Return the (x, y) coordinate for the center point of the cell that contains the specified text.  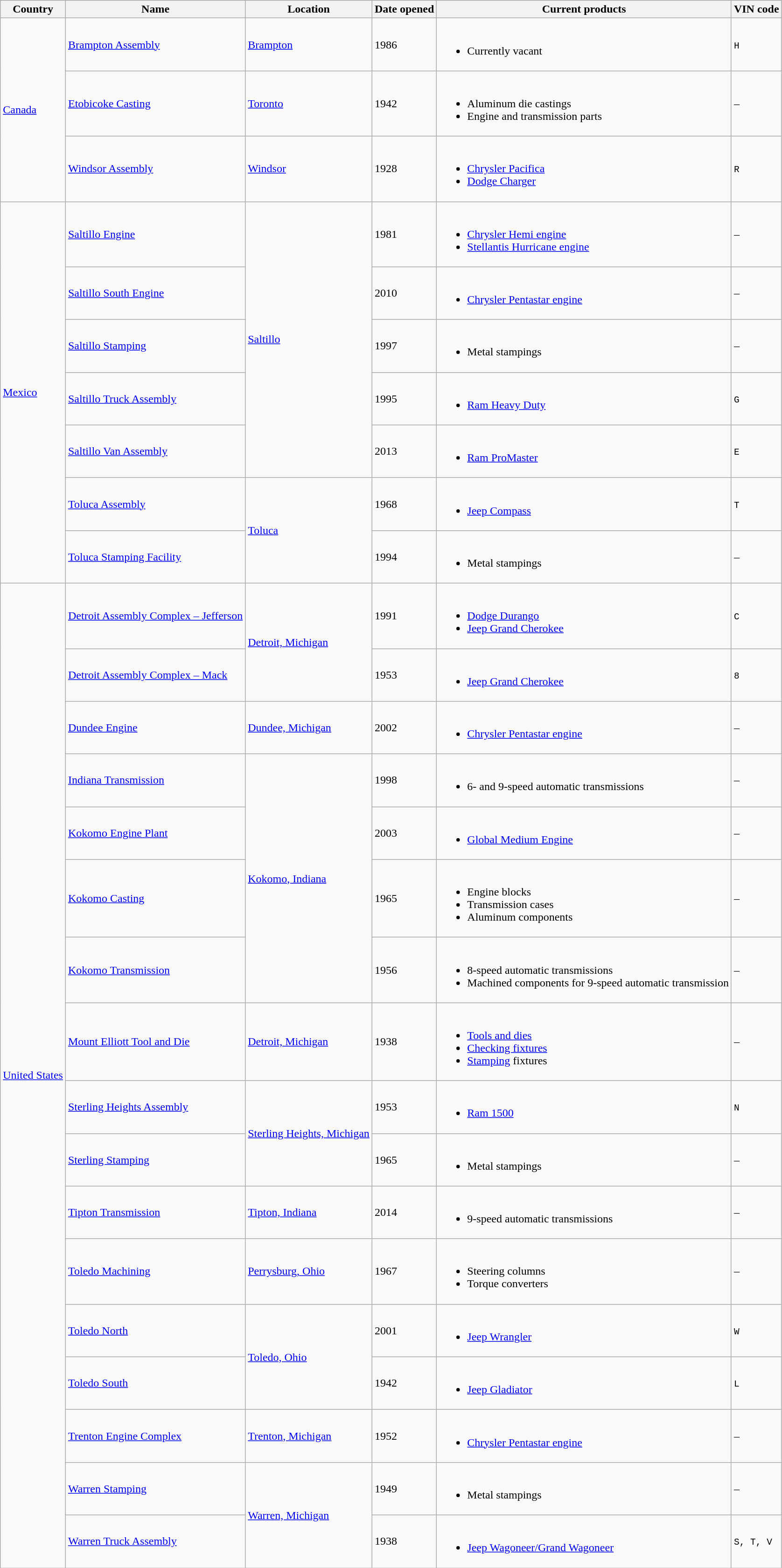
Jeep Wagoneer/Grand Wagoneer (584, 1541)
Current products (584, 9)
VIN code (756, 9)
Ram Heavy Duty (584, 398)
Tipton, Indiana (309, 1213)
Global Medium Engine (584, 833)
United States (33, 1075)
Sterling Heights, Michigan (309, 1133)
Location (309, 9)
H (756, 45)
1928 (404, 169)
Windsor Assembly (155, 169)
Engine blocksTransmission casesAluminum components (584, 898)
Dundee, Michigan (309, 728)
Kokomo Engine Plant (155, 833)
C (756, 616)
2001 (404, 1330)
Tools and diesChecking fixturesStamping fixtures (584, 1042)
Dundee Engine (155, 728)
Saltillo (309, 340)
Currently vacant (584, 45)
Mount Elliott Tool and Die (155, 1042)
Trenton Engine Complex (155, 1436)
Chrysler PacificaDodge Charger (584, 169)
Brampton Assembly (155, 45)
Warren Truck Assembly (155, 1541)
Jeep Wrangler (584, 1330)
Saltillo South Engine (155, 293)
Date opened (404, 9)
2003 (404, 833)
Dodge DurangoJeep Grand Cherokee (584, 616)
G (756, 398)
N (756, 1107)
Kokomo Casting (155, 898)
Toledo South (155, 1383)
1991 (404, 616)
Tipton Transmission (155, 1213)
1998 (404, 781)
Jeep Gladiator (584, 1383)
8-speed automatic transmissionsMachined components for 9-speed automatic transmission (584, 970)
2014 (404, 1213)
Saltillo Truck Assembly (155, 398)
Steering columnsTorque converters (584, 1271)
Jeep Compass (584, 504)
L (756, 1383)
1968 (404, 504)
Saltillo Stamping (155, 346)
1994 (404, 557)
1967 (404, 1271)
Etobicoke Casting (155, 104)
T (756, 504)
Toluca Stamping Facility (155, 557)
Kokomo Transmission (155, 970)
1986 (404, 45)
Toledo Machining (155, 1271)
Ram ProMaster (584, 451)
Warren, Michigan (309, 1515)
Brampton (309, 45)
9-speed automatic transmissions (584, 1213)
Name (155, 9)
Toluca (309, 530)
W (756, 1330)
Sterling Heights Assembly (155, 1107)
Toledo, Ohio (309, 1357)
Country (33, 9)
Warren Stamping (155, 1489)
1949 (404, 1489)
2002 (404, 728)
2013 (404, 451)
Saltillo Engine (155, 234)
Perrysburg, Ohio (309, 1271)
1956 (404, 970)
Chrysler Hemi engineStellantis Hurricane engine (584, 234)
Jeep Grand Cherokee (584, 674)
Aluminum die castingsEngine and transmission parts (584, 104)
Toronto (309, 104)
R (756, 169)
Kokomo, Indiana (309, 879)
6- and 9-speed automatic transmissions (584, 781)
Toledo North (155, 1330)
Detroit Assembly Complex – Mack (155, 674)
Ram 1500 (584, 1107)
1995 (404, 398)
1952 (404, 1436)
E (756, 451)
1997 (404, 346)
Sterling Stamping (155, 1159)
Canada (33, 110)
2010 (404, 293)
Toluca Assembly (155, 504)
Windsor (309, 169)
Mexico (33, 392)
S, T, V (756, 1541)
Indiana Transmission (155, 781)
1981 (404, 234)
8 (756, 674)
Detroit Assembly Complex – Jefferson (155, 616)
Saltillo Van Assembly (155, 451)
Trenton, Michigan (309, 1436)
